Pinpoint the cell where the given text exists, returning its (x, y) midpoint coordinate. 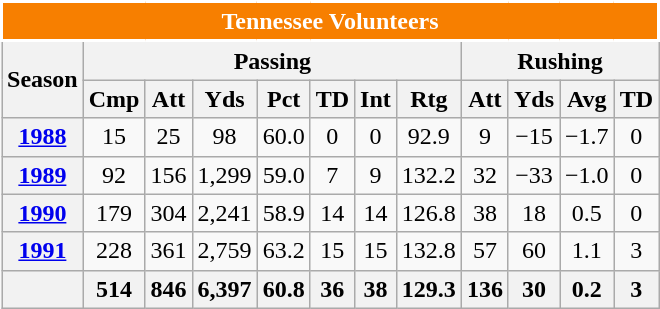
1989 (43, 175)
1.1 (588, 251)
60.8 (284, 289)
132.8 (428, 251)
58.9 (284, 213)
Tennessee Volunteers (330, 22)
36 (332, 289)
156 (168, 175)
1988 (43, 137)
32 (484, 175)
136 (484, 289)
−33 (534, 175)
59.0 (284, 175)
Avg (588, 99)
Rushing (560, 60)
1991 (43, 251)
18 (534, 213)
30 (534, 289)
0.2 (588, 289)
98 (224, 137)
Passing (272, 60)
126.8 (428, 213)
2,759 (224, 251)
63.2 (284, 251)
846 (168, 289)
179 (114, 213)
129.3 (428, 289)
60.0 (284, 137)
228 (114, 251)
Cmp (114, 99)
−15 (534, 137)
1990 (43, 213)
514 (114, 289)
57 (484, 251)
92.9 (428, 137)
132.2 (428, 175)
92 (114, 175)
−1.7 (588, 137)
7 (332, 175)
−1.0 (588, 175)
304 (168, 213)
Rtg (428, 99)
Pct (284, 99)
2,241 (224, 213)
Int (376, 99)
25 (168, 137)
0.5 (588, 213)
361 (168, 251)
6,397 (224, 289)
1,299 (224, 175)
60 (534, 251)
Season (43, 80)
